Detect which cell encompasses the target text, then output its [X, Y] center coordinate. 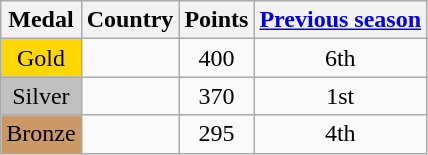
Gold [41, 58]
Previous season [340, 20]
1st [340, 96]
Medal [41, 20]
Country [130, 20]
295 [216, 134]
4th [340, 134]
Points [216, 20]
6th [340, 58]
370 [216, 96]
Bronze [41, 134]
Silver [41, 96]
400 [216, 58]
